Determine the (X, Y) coordinate at the center of the cell enclosing the given text.  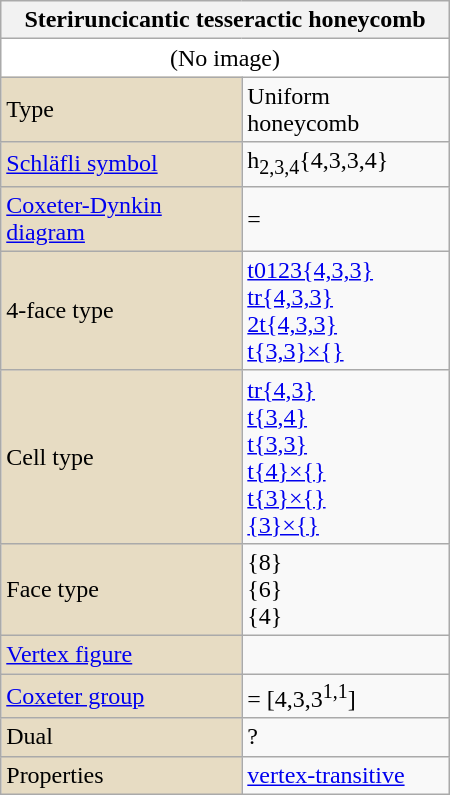
Coxeter group (122, 696)
Properties (122, 775)
{8}{6}{4} (346, 589)
Cell type (122, 456)
Dual (122, 737)
tr{4,3} t{3,4} t{3,3} t{4}×{} t{3}×{} {3}×{} (346, 456)
Coxeter-Dynkin diagram (122, 218)
= (346, 218)
h2,3,4{4,3,3,4} (346, 164)
Type (122, 110)
Face type (122, 589)
Steriruncicantic tesseractic honeycomb (225, 20)
Schläfli symbol (122, 164)
? (346, 737)
Uniform honeycomb (346, 110)
4-face type (122, 310)
t0123{4,3,3} tr{4,3,3} 2t{4,3,3} t{3,3}×{} (346, 310)
(No image) (225, 58)
= [4,3,31,1] (346, 696)
vertex-transitive (346, 775)
Vertex figure (122, 655)
